Pinpoint the cell where the given text exists, returning its [x, y] midpoint coordinate. 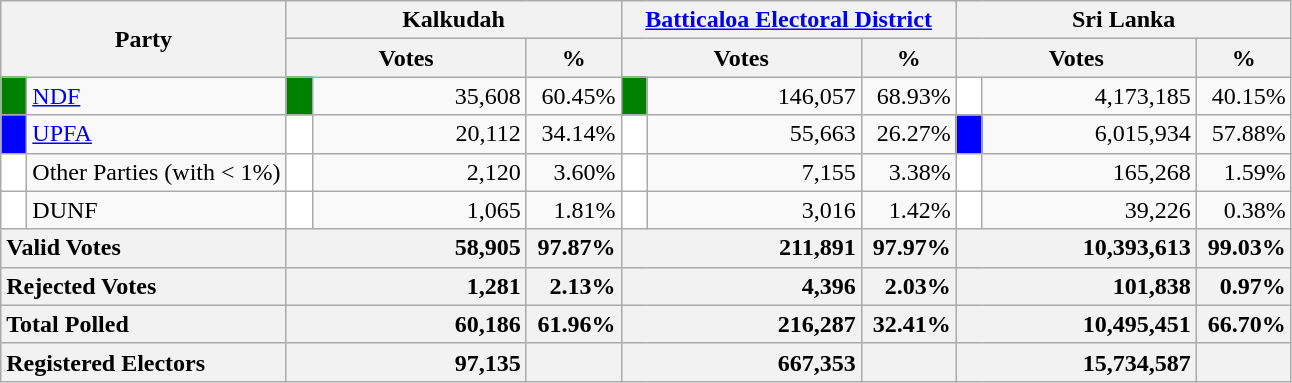
UPFA [156, 134]
66.70% [1244, 324]
4,173,185 [1089, 96]
Registered Electors [144, 362]
35,608 [419, 96]
4,396 [741, 286]
1,065 [419, 210]
165,268 [1089, 172]
Other Parties (with < 1%) [156, 172]
146,057 [754, 96]
NDF [156, 96]
60,186 [406, 324]
2,120 [419, 172]
Sri Lanka [1124, 20]
39,226 [1089, 210]
99.03% [1244, 248]
6,015,934 [1089, 134]
34.14% [574, 134]
Total Polled [144, 324]
Party [144, 39]
0.97% [1244, 286]
1,281 [406, 286]
97.87% [574, 248]
3,016 [754, 210]
97,135 [406, 362]
7,155 [754, 172]
68.93% [908, 96]
3.60% [574, 172]
101,838 [1076, 286]
Valid Votes [144, 248]
3.38% [908, 172]
61.96% [574, 324]
211,891 [741, 248]
97.97% [908, 248]
55,663 [754, 134]
60.45% [574, 96]
32.41% [908, 324]
15,734,587 [1076, 362]
10,393,613 [1076, 248]
Rejected Votes [144, 286]
Kalkudah [454, 20]
10,495,451 [1076, 324]
1.81% [574, 210]
26.27% [908, 134]
667,353 [741, 362]
2.13% [574, 286]
1.59% [1244, 172]
1.42% [908, 210]
0.38% [1244, 210]
58,905 [406, 248]
216,287 [741, 324]
DUNF [156, 210]
2.03% [908, 286]
40.15% [1244, 96]
20,112 [419, 134]
Batticaloa Electoral District [788, 20]
57.88% [1244, 134]
